Capture the cell that displays the provided text and extract its (X, Y) central coordinate. 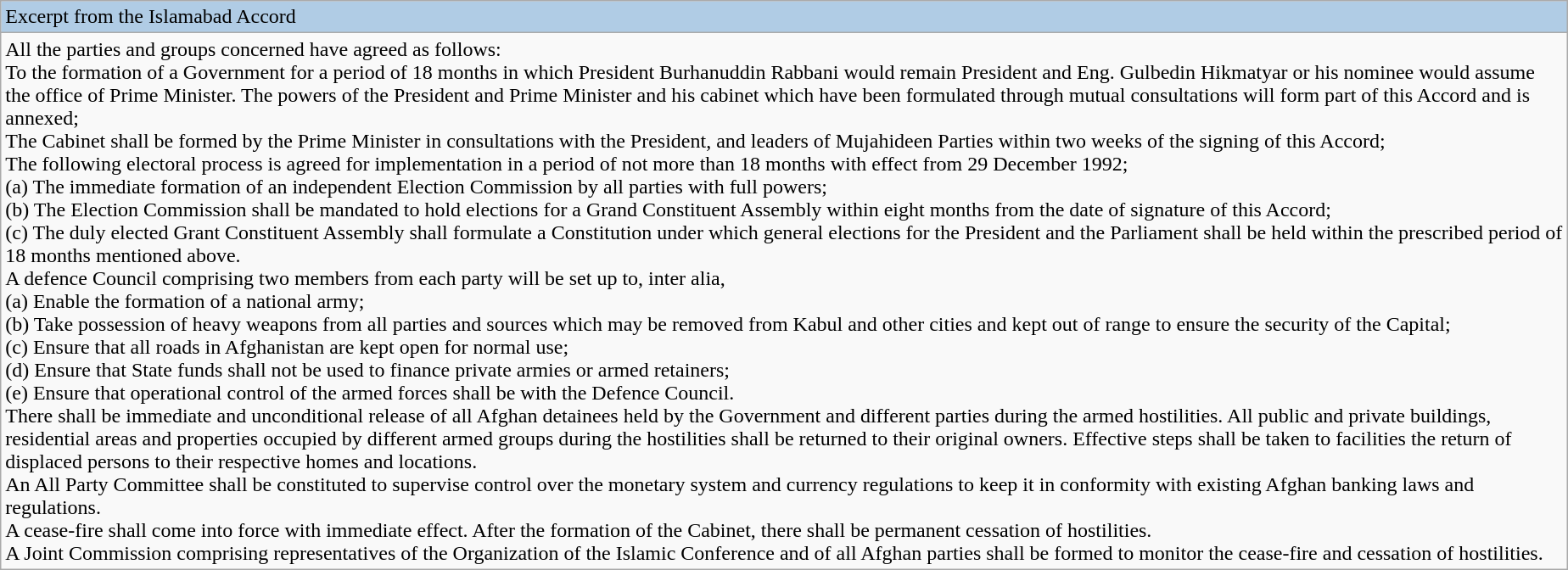
Excerpt from the Islamabad Accord (784, 17)
